Return [x, y] of the center of cell containing provided text 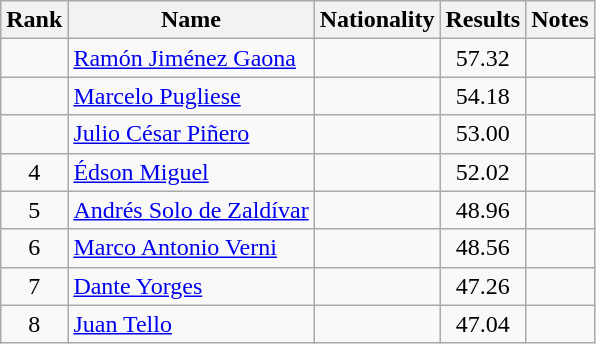
7 [34, 286]
57.32 [483, 58]
53.00 [483, 134]
52.02 [483, 172]
Marcelo Pugliese [191, 96]
Andrés Solo de Zaldívar [191, 210]
Rank [34, 20]
48.96 [483, 210]
48.56 [483, 248]
Ramón Jiménez Gaona [191, 58]
Notes [560, 20]
Édson Miguel [191, 172]
6 [34, 248]
8 [34, 324]
47.04 [483, 324]
Juan Tello [191, 324]
54.18 [483, 96]
Name [191, 20]
4 [34, 172]
Dante Yorges [191, 286]
Julio César Piñero [191, 134]
Marco Antonio Verni [191, 248]
47.26 [483, 286]
Nationality [377, 20]
Results [483, 20]
5 [34, 210]
